From the cell containing the given text, extract its center point as [X, Y] coordinate. 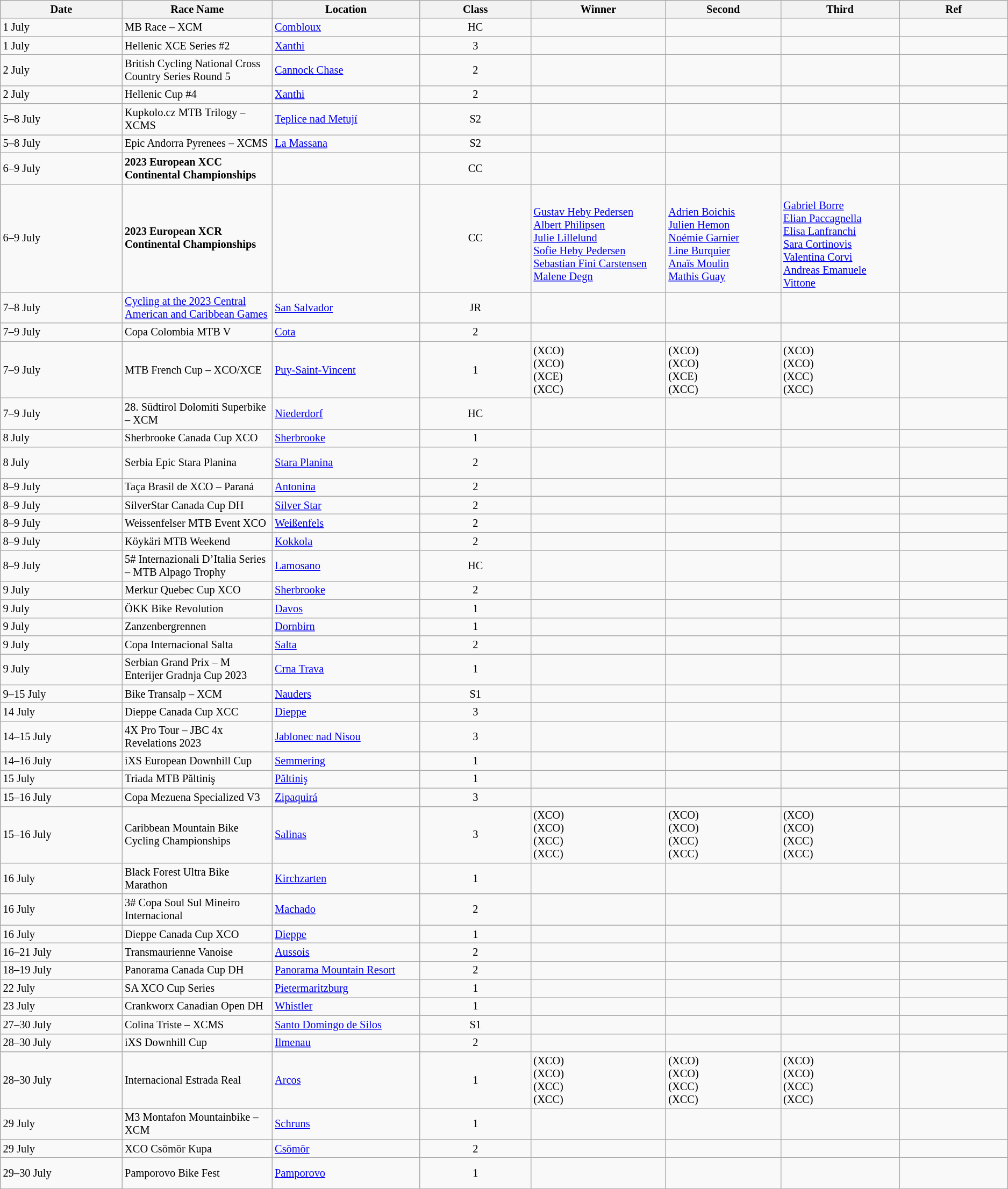
Salinas [346, 835]
14 July [61, 712]
Zipaquirá [346, 797]
Epic Andorra Pyrenees – XCMS [197, 144]
iXS European Downhill Cup [197, 761]
Whistler [346, 1006]
Arcos [346, 1080]
Location [346, 9]
Pamporovo Bike Fest [197, 1173]
Jablonec nad Nisou [346, 736]
MTB French Cup – XCO/XCE [197, 370]
Lamosano [346, 566]
Panorama Canada Cup DH [197, 970]
SilverStar Canada Cup DH [197, 505]
Puy-Saint-Vincent [346, 370]
Dieppe Canada Cup XCO [197, 934]
Machado [346, 909]
Gabriel BorreElian PaccagnellaElisa LanfranchiSara CortinovisValentina CorviAndreas Emanuele Vittone [840, 238]
Dornbirn [346, 627]
28. Südtirol Dolomiti Superbike – XCM [197, 413]
Black Forest Ultra Bike Marathon [197, 878]
Teplice nad Metují [346, 119]
Davos [346, 608]
Aussois [346, 952]
Antonina [346, 487]
14–16 July [61, 761]
Cota [346, 332]
Salta [346, 644]
2023 European XCR Continental Championships [197, 238]
Niederdorf [346, 413]
Dieppe Canada Cup XCC [197, 712]
Csömör [346, 1149]
Class [475, 9]
Stara Planina [346, 463]
22 July [61, 989]
Panorama Mountain Resort [346, 970]
Race Name [197, 9]
iXS Downhill Cup [197, 1043]
Pietermaritzburg [346, 989]
Ilmenau [346, 1043]
Pamporovo [346, 1173]
Weißenfels [346, 523]
Bike Transalp – XCM [197, 694]
Semmering [346, 761]
(XCO)(XCO) (XCC)(XCC) [840, 835]
29–30 July [61, 1173]
9–15 July [61, 694]
Santo Domingo de Silos [346, 1025]
Ref [954, 9]
Cannock Chase [346, 70]
Copa Colombia MTB V [197, 332]
Transmaurienne Vanoise [197, 952]
Taça Brasil de XCO – Paraná [197, 487]
Colina Triste – XCMS [197, 1025]
15 July [61, 779]
23 July [61, 1006]
British Cycling National Cross Country Series Round 5 [197, 70]
14–15 July [61, 736]
ÖKK Bike Revolution [197, 608]
Date [61, 9]
2023 European XCC Continental Championships [197, 168]
Serbia Epic Stara Planina [197, 463]
Zanzenbergrennen [197, 627]
Adrien BoichisJulien HemonNoémie GarnierLine BurquierAnaïs MoulinMathis Guay [723, 238]
Copa Internacional Salta [197, 644]
Schruns [346, 1124]
5# Internazionali D’Italia Series – MTB Alpago Trophy [197, 566]
Internacional Estrada Real [197, 1080]
Sherbrooke Canada Cup XCO [197, 438]
La Massana [346, 144]
SA XCO Cup Series [197, 989]
4X Pro Tour – JBC 4x Revelations 2023 [197, 736]
Kokkola [346, 541]
Gustav Heby PedersenAlbert Philipsen️Julie Lillelund️️️Sofie Heby PedersenSebastian Fini CarstensenMalene Degn [599, 238]
18–19 July [61, 970]
Cycling at the 2023 Central American and Caribbean Games [197, 307]
M3 Montafon Mountainbike – XCM [197, 1124]
XCO Csömör Kupa [197, 1149]
Caribbean Mountain Bike Cycling Championships [197, 835]
Crna Trava [346, 669]
Silver Star [346, 505]
Serbian Grand Prix – M Enterijer Gradnja Cup 2023 [197, 669]
7–8 July [61, 307]
JR [475, 307]
Hellenic Cup #4 [197, 95]
Copa Mezuena Specialized V3 [197, 797]
Kupkolo.cz MTB Trilogy – XCMS [197, 119]
Hellenic XCE Series #2 [197, 46]
Second [723, 9]
Merkur Quebec Cup XCO [197, 590]
Weissenfelser MTB Event XCO [197, 523]
Kirchzarten [346, 878]
Crankworx Canadian Open DH [197, 1006]
3# Copa Soul Sul Mineiro Internacional [197, 909]
San Salvador [346, 307]
16–21 July [61, 952]
27–30 July [61, 1025]
Winner [599, 9]
Third [840, 9]
Nauders [346, 694]
Combloux [346, 27]
Köykäri MTB Weekend [197, 541]
Triada MTB Păltiniş [197, 779]
MB Race – XCM [197, 27]
Păltiniş [346, 779]
